Detect which cell encompasses the target text, then output its [X, Y] center coordinate. 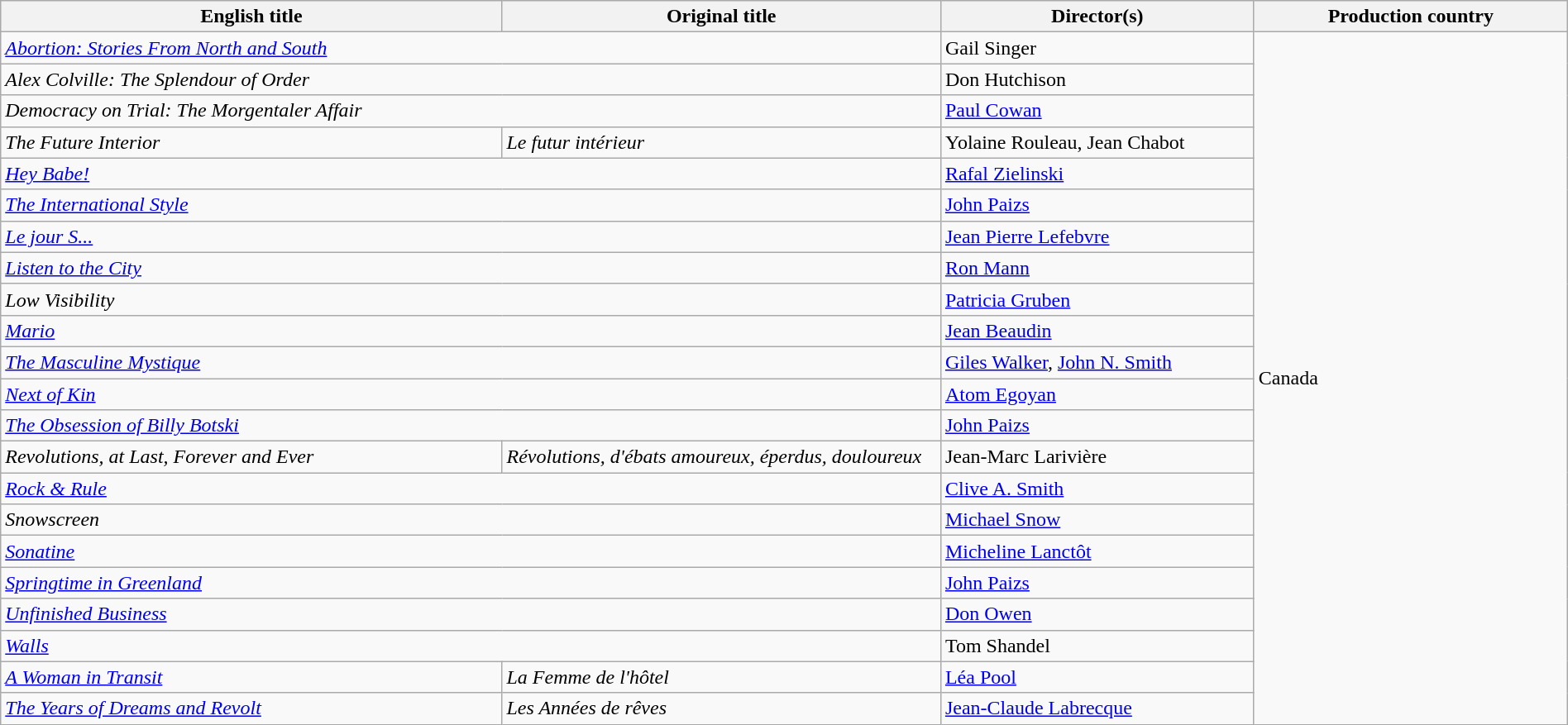
Ron Mann [1097, 268]
Don Owen [1097, 614]
Jean-Marc Larivière [1097, 457]
Walls [471, 646]
Canada [1411, 379]
Les Années de rêves [721, 708]
Léa Pool [1097, 677]
Yolaine Rouleau, Jean Chabot [1097, 142]
The Obsession of Billy Botski [471, 426]
English title [251, 17]
Michael Snow [1097, 520]
Unfinished Business [471, 614]
Springtime in Greenland [471, 583]
Le jour S... [471, 236]
La Femme de l'hôtel [721, 677]
The Years of Dreams and Revolt [251, 708]
Snowscreen [471, 520]
Alex Colville: The Splendour of Order [471, 79]
Paul Cowan [1097, 111]
The International Style [471, 205]
Gail Singer [1097, 48]
Sonatine [471, 551]
The Masculine Mystique [471, 362]
Abortion: Stories From North and South [471, 48]
Giles Walker, John N. Smith [1097, 362]
Revolutions, at Last, Forever and Ever [251, 457]
Hey Babe! [471, 174]
A Woman in Transit [251, 677]
Le futur intérieur [721, 142]
Next of Kin [471, 394]
Mario [471, 331]
The Future Interior [251, 142]
Jean Pierre Lefebvre [1097, 236]
Rafal Zielinski [1097, 174]
Jean Beaudin [1097, 331]
Patricia Gruben [1097, 299]
Don Hutchison [1097, 79]
Rock & Rule [471, 489]
Democracy on Trial: The Morgentaler Affair [471, 111]
Jean-Claude Labrecque [1097, 708]
Listen to the City [471, 268]
Original title [721, 17]
Low Visibility [471, 299]
Production country [1411, 17]
Révolutions, d'ébats amoureux, éperdus, douloureux [721, 457]
Clive A. Smith [1097, 489]
Tom Shandel [1097, 646]
Atom Egoyan [1097, 394]
Director(s) [1097, 17]
Micheline Lanctôt [1097, 551]
